Detect which cell encompasses the target text, then output its [X, Y] center coordinate. 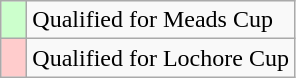
Qualified for Lochore Cup [161, 58]
Qualified for Meads Cup [161, 20]
